Provide the [x, y] coordinate of the cell's center where the given text is located.  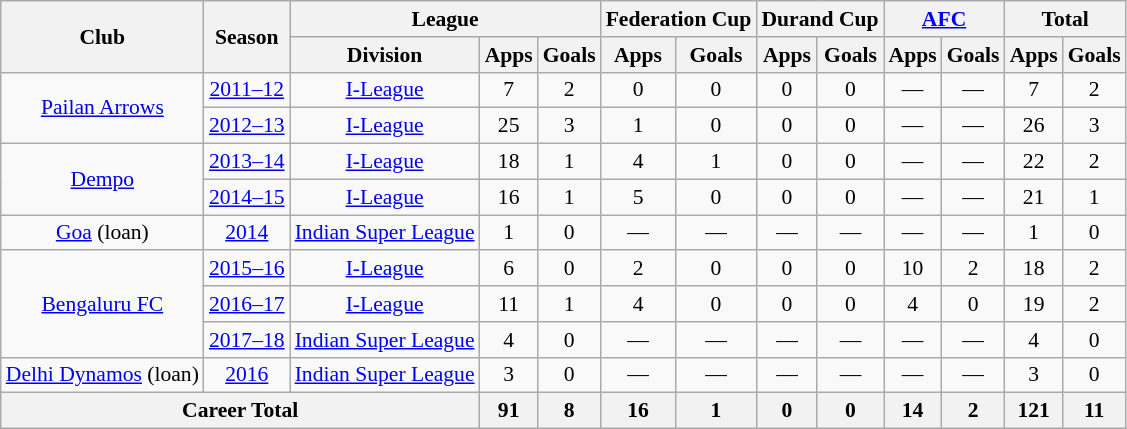
2016–17 [247, 304]
26 [1034, 126]
21 [1034, 197]
Pailan Arrows [102, 108]
Dempo [102, 180]
AFC [944, 19]
6 [509, 269]
14 [913, 411]
2017–18 [247, 340]
Total [1066, 19]
5 [638, 197]
Goa (loan) [102, 233]
Division [385, 55]
91 [509, 411]
2016 [247, 375]
2013–14 [247, 162]
2015–16 [247, 269]
Federation Cup [679, 19]
2014–15 [247, 197]
10 [913, 269]
Delhi Dynamos (loan) [102, 375]
25 [509, 126]
Bengaluru FC [102, 304]
2011–12 [247, 90]
Durand Cup [820, 19]
19 [1034, 304]
22 [1034, 162]
8 [570, 411]
League [446, 19]
Club [102, 36]
2014 [247, 233]
Career Total [240, 411]
Season [247, 36]
121 [1034, 411]
2012–13 [247, 126]
